Output the [X, Y] coordinate of the center of the cell containing the given text.  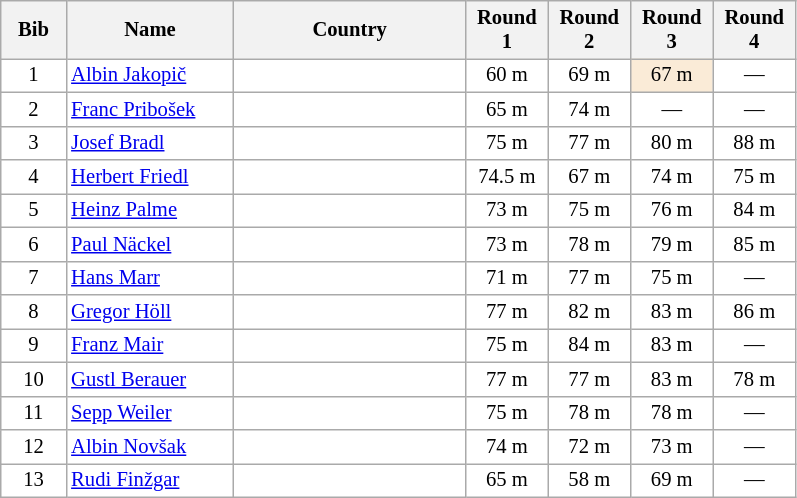
85 m [754, 244]
10 [34, 379]
3 [34, 143]
Albin Jakopič [150, 75]
Heinz Palme [150, 210]
Bib [34, 29]
4 [34, 177]
79 m [672, 244]
Round 4 [754, 29]
Paul Näckel [150, 244]
7 [34, 278]
Josef Bradl [150, 143]
Gustl Berauer [150, 379]
71 m [507, 278]
12 [34, 447]
58 m [589, 480]
80 m [672, 143]
86 m [754, 311]
Round 2 [589, 29]
9 [34, 345]
Albin Novšak [150, 447]
Rudi Finžgar [150, 480]
Round 1 [507, 29]
Franz Mair [150, 345]
Franc Pribošek [150, 109]
8 [34, 311]
88 m [754, 143]
Hans Marr [150, 278]
Sepp Weiler [150, 413]
11 [34, 413]
Herbert Friedl [150, 177]
Name [150, 29]
13 [34, 480]
60 m [507, 75]
72 m [589, 447]
76 m [672, 210]
Gregor Höll [150, 311]
82 m [589, 311]
Round 3 [672, 29]
5 [34, 210]
Country [350, 29]
1 [34, 75]
6 [34, 244]
2 [34, 109]
74.5 m [507, 177]
